Extract the [X, Y] coordinate from the center of the cell holding the provided text.  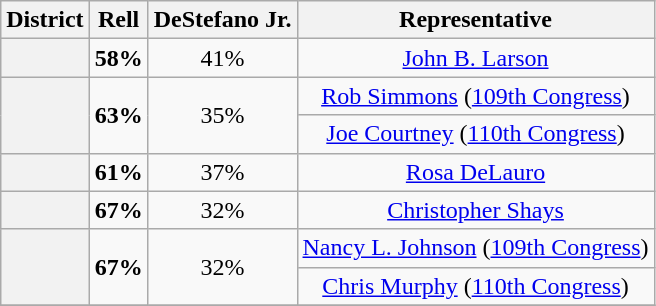
Nancy L. Johnson (109th Congress) [476, 248]
District [45, 20]
58% [118, 58]
Chris Murphy (110th Congress) [476, 286]
61% [118, 172]
Representative [476, 20]
35% [222, 115]
Joe Courtney (110th Congress) [476, 134]
37% [222, 172]
Rob Simmons (109th Congress) [476, 96]
Christopher Shays [476, 210]
41% [222, 58]
63% [118, 115]
John B. Larson [476, 58]
DeStefano Jr. [222, 20]
Rell [118, 20]
Rosa DeLauro [476, 172]
